Return (X, Y) of the center of cell containing provided text 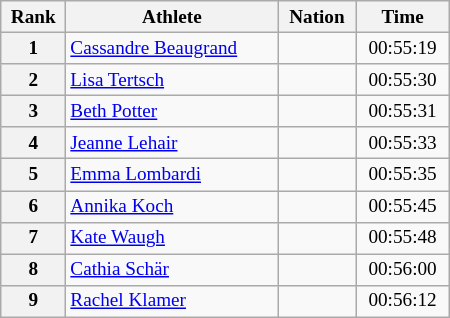
00:55:35 (402, 175)
00:55:45 (402, 206)
2 (34, 80)
4 (34, 143)
1 (34, 48)
00:56:12 (402, 301)
Cathia Schär (172, 270)
00:55:31 (402, 111)
Cassandre Beaugrand (172, 48)
Time (402, 17)
5 (34, 175)
Kate Waugh (172, 238)
7 (34, 238)
Emma Lombardi (172, 175)
00:55:19 (402, 48)
9 (34, 301)
Jeanne Lehair (172, 143)
8 (34, 270)
00:55:30 (402, 80)
Annika Koch (172, 206)
6 (34, 206)
Rachel Klamer (172, 301)
3 (34, 111)
Athlete (172, 17)
00:55:33 (402, 143)
Rank (34, 17)
Nation (317, 17)
00:55:48 (402, 238)
Lisa Tertsch (172, 80)
00:56:00 (402, 270)
Beth Potter (172, 111)
